Pinpoint the cell where the given text exists, returning its (x, y) midpoint coordinate. 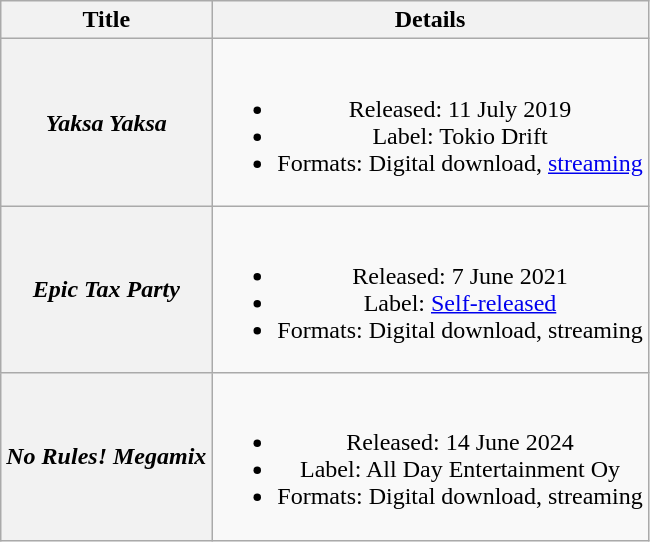
Released: 11 July 2019Label: Tokio DriftFormats: Digital download, streaming (430, 122)
Details (430, 20)
Released: 14 June 2024Label: All Day Entertainment OyFormats: Digital download, streaming (430, 456)
Epic Tax Party (106, 290)
Released: 7 June 2021Label: Self-releasedFormats: Digital download, streaming (430, 290)
Yaksa Yaksa (106, 122)
Title (106, 20)
No Rules! Megamix (106, 456)
